Return [X, Y] of the center of cell containing provided text 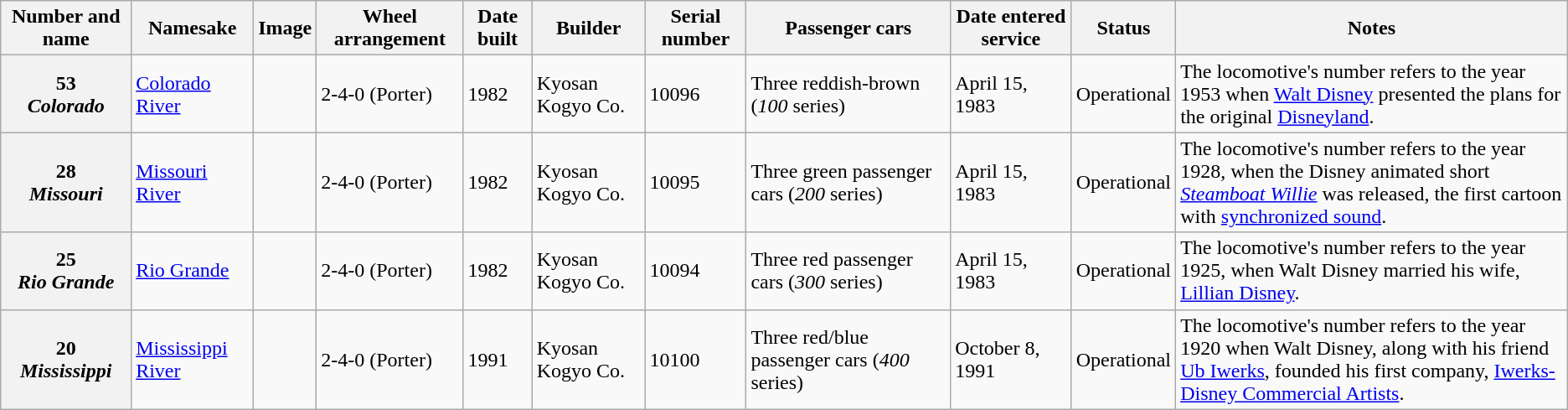
Rio Grande [193, 271]
Wheel arrangement [390, 29]
Three red/blue passenger cars (400 series) [848, 359]
10094 [695, 271]
Serial number [695, 29]
53Colorado [66, 94]
28Missouri [66, 183]
Passenger cars [848, 29]
Status [1123, 29]
Image [285, 29]
October 8, 1991 [1012, 359]
Date built [498, 29]
Namesake [193, 29]
Mississippi River [193, 359]
Missouri River [193, 183]
10096 [695, 94]
Three green passenger cars (200 series) [848, 183]
Notes [1372, 29]
10100 [695, 359]
Three reddish-brown (100 series) [848, 94]
1991 [498, 359]
20Mississippi [66, 359]
Colorado River [193, 94]
Three red passenger cars (300 series) [848, 271]
Builder [588, 29]
The locomotive's number refers to the year 1925, when Walt Disney married his wife, Lillian Disney. [1372, 271]
The locomotive's number refers to the year 1953 when Walt Disney presented the plans for the original Disneyland. [1372, 94]
25Rio Grande [66, 271]
Number and name [66, 29]
Date entered service [1012, 29]
10095 [695, 183]
